Provide the (X, Y) coordinate of the cell's center where the given text is located.  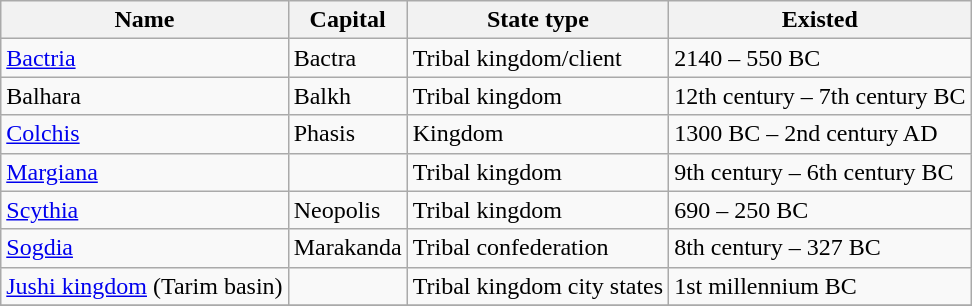
Tribal kingdom/client (538, 58)
Balhara (144, 96)
9th century – 6th century BC (820, 172)
Tribal kingdom city states (538, 286)
Name (144, 20)
Bactria (144, 58)
Capital (348, 20)
Jushi kingdom (Tarim basin) (144, 286)
State type (538, 20)
Marakanda (348, 248)
Margiana (144, 172)
1300 BC – 2nd century AD (820, 134)
Colchis (144, 134)
Balkh (348, 96)
12th century – 7th century BC (820, 96)
2140 – 550 BC (820, 58)
Scythia (144, 210)
Bactra (348, 58)
Tribal confederation (538, 248)
Phasis (348, 134)
Existed (820, 20)
Kingdom (538, 134)
690 – 250 BC (820, 210)
Sogdia (144, 248)
Neopolis (348, 210)
8th century – 327 BC (820, 248)
1st millennium BC (820, 286)
